Determine the (X, Y) coordinate at the center of the cell enclosing the given text.  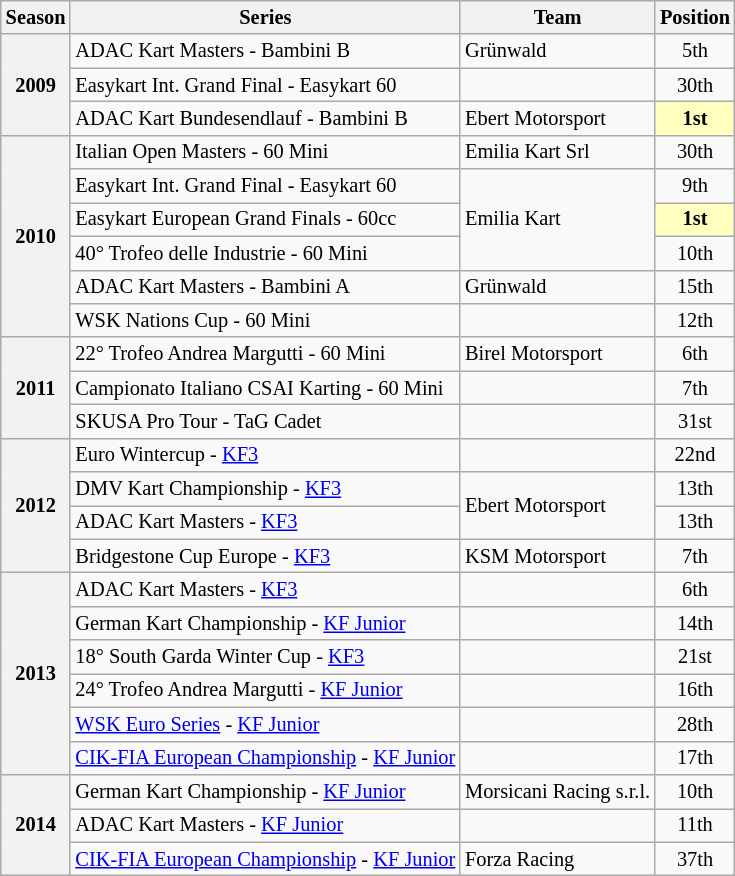
12th (695, 320)
37th (695, 859)
Easykart European Grand Finals - 60cc (265, 219)
Team (558, 17)
Bridgestone Cup Europe - KF3 (265, 556)
22nd (695, 455)
2009 (36, 84)
ADAC Kart Masters - Bambini B (265, 51)
ADAC Kart Bundesendlauf - Bambini B (265, 118)
WSK Euro Series - KF Junior (265, 724)
Italian Open Masters - 60 Mini (265, 152)
2010 (36, 236)
2012 (36, 506)
9th (695, 186)
24° Trofeo Andrea Margutti - KF Junior (265, 690)
SKUSA Pro Tour - TaG Cadet (265, 421)
31st (695, 421)
Morsicani Racing s.r.l. (558, 791)
KSM Motorsport (558, 556)
17th (695, 758)
18° South Garda Winter Cup - KF3 (265, 657)
Euro Wintercup - KF3 (265, 455)
Emilia Kart (558, 220)
5th (695, 51)
DMV Kart Championship - KF3 (265, 489)
WSK Nations Cup - 60 Mini (265, 320)
11th (695, 825)
40° Trofeo delle Industrie - 60 Mini (265, 253)
Emilia Kart Srl (558, 152)
21st (695, 657)
15th (695, 287)
Campionato Italiano CSAI Karting - 60 Mini (265, 388)
Position (695, 17)
14th (695, 623)
Birel Motorsport (558, 354)
Forza Racing (558, 859)
2011 (36, 388)
Season (36, 17)
2013 (36, 673)
28th (695, 724)
ADAC Kart Masters - KF Junior (265, 825)
22° Trofeo Andrea Margutti - 60 Mini (265, 354)
ADAC Kart Masters - Bambini A (265, 287)
16th (695, 690)
2014 (36, 824)
Series (265, 17)
